Extract the [X, Y] coordinate from the center of the cell holding the provided text.  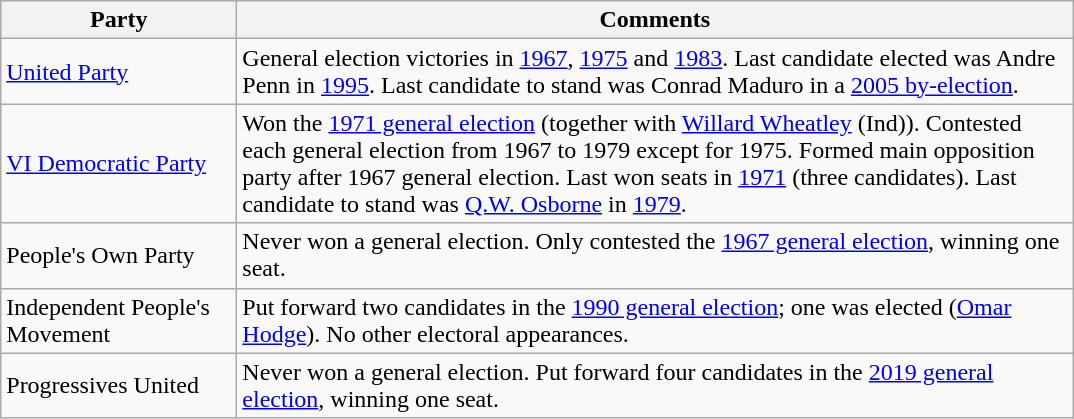
Party [119, 20]
Put forward two candidates in the 1990 general election; one was elected (Omar Hodge). No other electoral appearances. [655, 320]
United Party [119, 72]
Comments [655, 20]
Progressives United [119, 386]
Independent People's Movement [119, 320]
People's Own Party [119, 256]
Never won a general election. Put forward four candidates in the 2019 general election, winning one seat. [655, 386]
Never won a general election. Only contested the 1967 general election, winning one seat. [655, 256]
VI Democratic Party [119, 164]
